Output the (X, Y) coordinate of the center of the cell containing the given text.  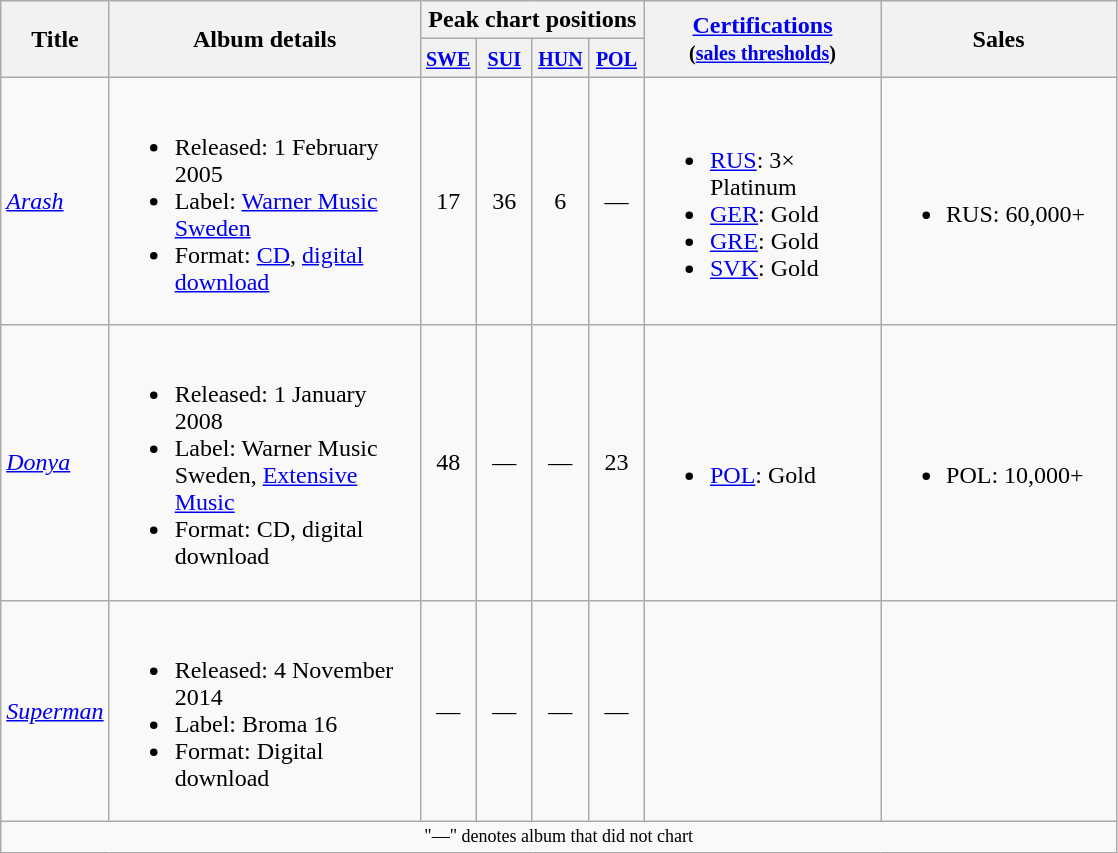
36 (504, 201)
SUI (504, 58)
Arash (55, 201)
Certifications(sales thresholds) (762, 39)
48 (448, 462)
Released: 1 January 2008Label: Warner Music Sweden, Extensive MusicFormat: CD, digital download (264, 462)
RUS: 60,000+ (999, 201)
Album details (264, 39)
POL: Gold (762, 462)
"—" denotes album that did not chart (559, 836)
Released: 1 February 2005Label: Warner Music SwedenFormat: CD, digital download (264, 201)
Released: 4 November 2014Label: Broma 16Format: Digital download (264, 710)
SWE (448, 58)
Title (55, 39)
POL (616, 58)
23 (616, 462)
6 (560, 201)
Donya (55, 462)
17 (448, 201)
RUS: 3× PlatinumGER: GoldGRE: GoldSVK: Gold (762, 201)
Superman (55, 710)
HUN (560, 58)
Peak chart positions (532, 20)
POL: 10,000+ (999, 462)
Sales (999, 39)
